Scan for the cell matching the given text and deliver its (x, y) coordinate at center. 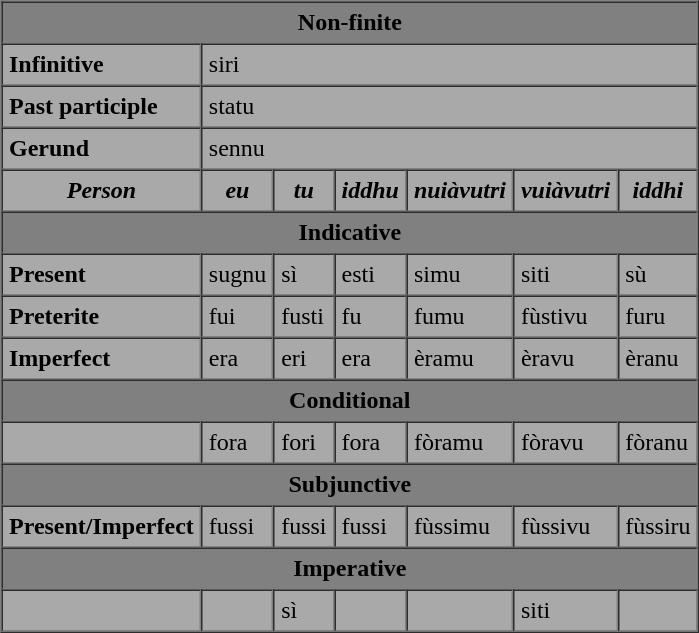
Non-finite (350, 23)
sugnu (237, 275)
simu (460, 275)
nuiàvutri (460, 191)
fumu (460, 317)
fùssiru (658, 527)
tu (304, 191)
fori (304, 443)
fùssivu (565, 527)
èramu (460, 359)
vuiàvutri (565, 191)
fui (237, 317)
Imperfect (102, 359)
sennu (450, 149)
eu (237, 191)
Gerund (102, 149)
èranu (658, 359)
Present (102, 275)
iddhu (370, 191)
statu (450, 107)
Preterite (102, 317)
Conditional (350, 401)
fusti (304, 317)
fu (370, 317)
Past participle (102, 107)
siri (450, 65)
iddhi (658, 191)
furu (658, 317)
Present/Imperfect (102, 527)
Indicative (350, 233)
fòramu (460, 443)
fùstivu (565, 317)
Subjunctive (350, 485)
esti (370, 275)
Person (102, 191)
fùssimu (460, 527)
Imperative (350, 569)
fòravu (565, 443)
eri (304, 359)
sù (658, 275)
fòranu (658, 443)
Infinitive (102, 65)
èravu (565, 359)
